Determine the (X, Y) coordinate at the center of the cell enclosing the given text.  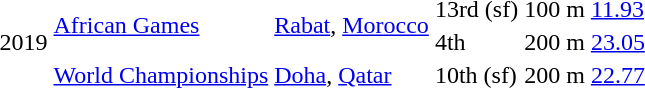
4th (476, 42)
200 m (555, 42)
